Pinpoint the cell where the given text exists, returning its [x, y] midpoint coordinate. 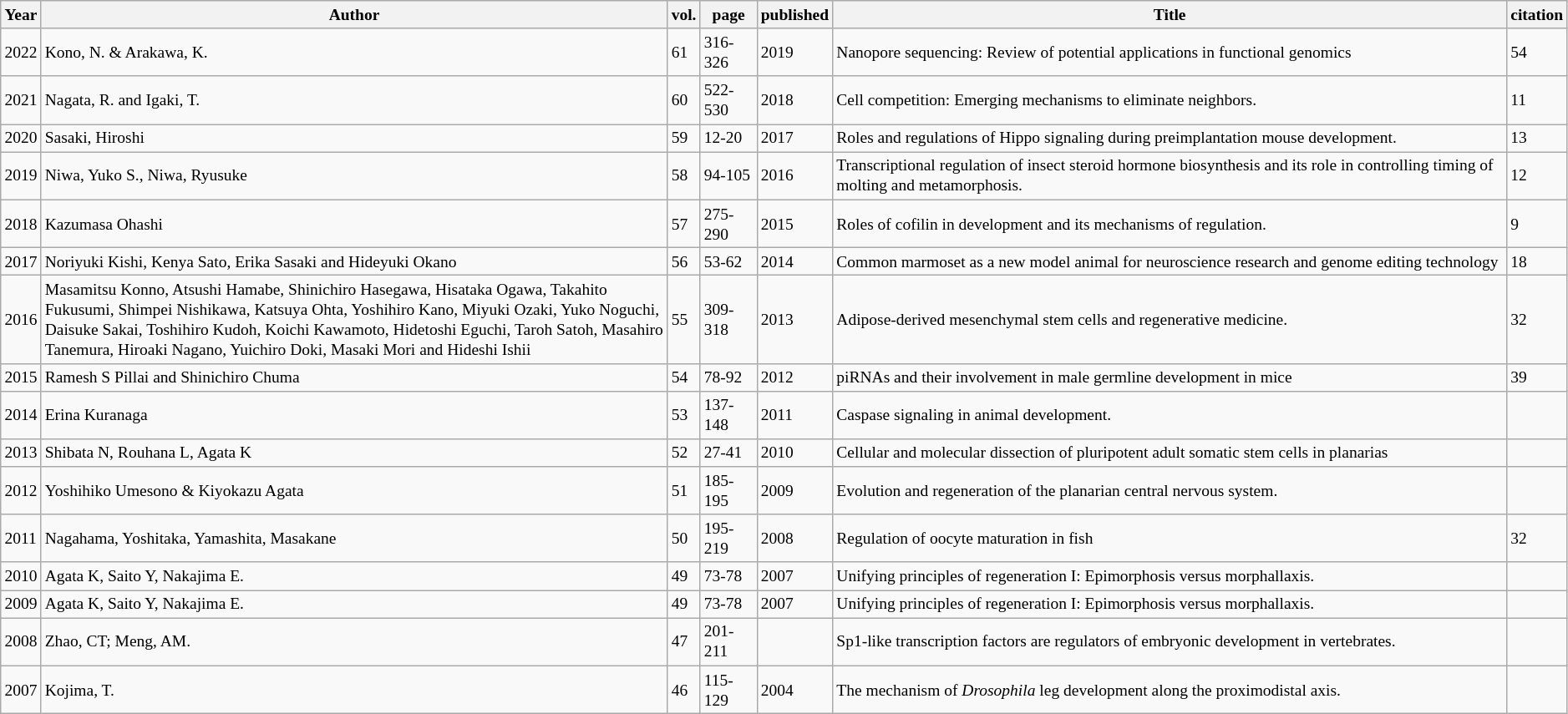
Author [354, 15]
Cell competition: Emerging mechanisms to eliminate neighbors. [1170, 100]
Common marmoset as a new model animal for neuroscience research and genome editing technology [1170, 261]
Nagata, R. and Igaki, T. [354, 100]
Sp1-like transcription factors are regulators of embryonic development in vertebrates. [1170, 641]
309-318 [728, 319]
12-20 [728, 139]
Year [21, 15]
Roles and regulations of Hippo signaling during preimplantation mouse development. [1170, 139]
12 [1537, 175]
13 [1537, 139]
78-92 [728, 377]
piRNAs and their involvement in male germline development in mice [1170, 377]
201-211 [728, 641]
60 [683, 100]
39 [1537, 377]
57 [683, 224]
Kono, N. & Arakawa, K. [354, 52]
vol. [683, 15]
58 [683, 175]
Adipose-derived mesenchymal stem cells and regenerative medicine. [1170, 319]
Caspase signaling in animal development. [1170, 414]
Shibata N, Rouhana L, Agata K [354, 453]
115-129 [728, 690]
Evolution and regeneration of the planarian central nervous system. [1170, 491]
50 [683, 538]
51 [683, 491]
195-219 [728, 538]
137-148 [728, 414]
522-530 [728, 100]
56 [683, 261]
published [795, 15]
Nanopore sequencing: Review of potential applications in functional genomics [1170, 52]
Regulation of oocyte maturation in fish [1170, 538]
Cellular and molecular dissection of pluripotent adult somatic stem cells in planarias [1170, 453]
Yoshihiko Umesono & Kiyokazu Agata [354, 491]
page [728, 15]
46 [683, 690]
Kojima, T. [354, 690]
61 [683, 52]
11 [1537, 100]
Title [1170, 15]
2004 [795, 690]
18 [1537, 261]
Roles of cofilin in development and its mechanisms of regulation. [1170, 224]
2021 [21, 100]
The mechanism of Drosophila leg development along the proximodistal axis. [1170, 690]
Zhao, CT; Meng, AM. [354, 641]
Erina Kuranaga [354, 414]
53-62 [728, 261]
Niwa, Yuko S., Niwa, Ryusuke [354, 175]
59 [683, 139]
Nagahama, Yoshitaka, Yamashita, Masakane [354, 538]
Noriyuki Kishi, Kenya Sato, Erika Sasaki and Hideyuki Okano [354, 261]
27-41 [728, 453]
citation [1537, 15]
Transcriptional regulation of insect steroid hormone biosynthesis and its role in controlling timing of molting and metamorphosis. [1170, 175]
47 [683, 641]
Sasaki, Hiroshi [354, 139]
275-290 [728, 224]
55 [683, 319]
2020 [21, 139]
2022 [21, 52]
185-195 [728, 491]
Ramesh S Pillai and Shinichiro Chuma [354, 377]
94-105 [728, 175]
Kazumasa Ohashi [354, 224]
52 [683, 453]
53 [683, 414]
316-326 [728, 52]
9 [1537, 224]
